Extract the (X, Y) coordinate from the center of the cell holding the provided text.  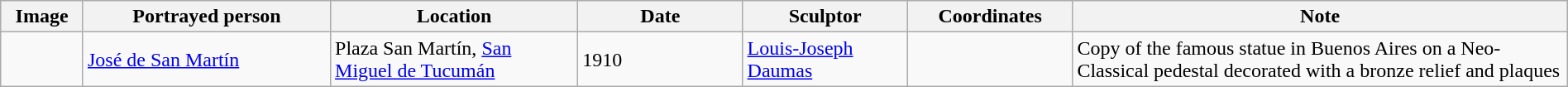
1910 (660, 60)
Coordinates (989, 17)
Plaza San Martín, San Miguel de Tucumán (455, 60)
Date (660, 17)
Sculptor (825, 17)
José de San Martín (207, 60)
Note (1320, 17)
Location (455, 17)
Image (42, 17)
Portrayed person (207, 17)
Copy of the famous statue in Buenos Aires on a Neo-Classical pedestal decorated with a bronze relief and plaques (1320, 60)
Louis-Joseph Daumas (825, 60)
